For the text-containing cell, return its midpoint in (X, Y) coordinate format. 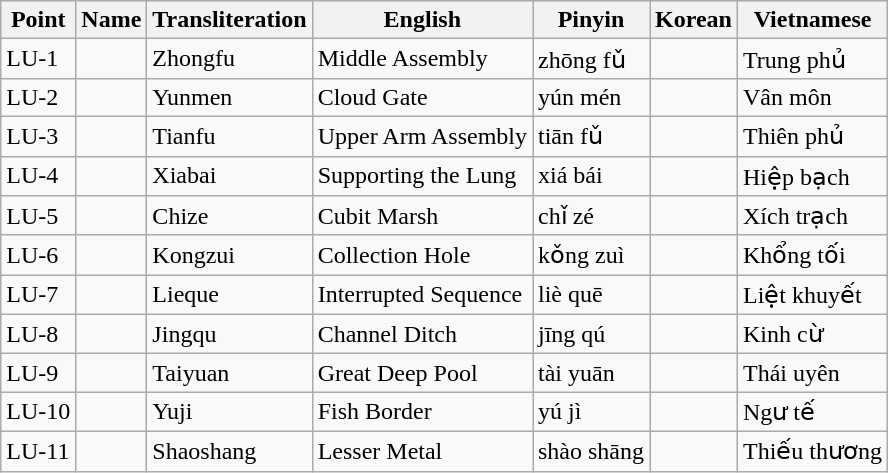
LU-4 (38, 176)
LU-6 (38, 255)
tiān fǔ (590, 136)
Middle Assembly (422, 59)
Tianfu (230, 136)
Collection Hole (422, 255)
Lieque (230, 295)
Cubit Marsh (422, 216)
LU-7 (38, 295)
Thiếu thương (813, 451)
Taiyuan (230, 373)
kǒng zuì (590, 255)
Zhongfu (230, 59)
Ngư tế (813, 412)
Xiabai (230, 176)
tài yuān (590, 373)
jīng qú (590, 334)
Channel Ditch (422, 334)
chǐ zé (590, 216)
liè quē (590, 295)
Great Deep Pool (422, 373)
yú jì (590, 412)
LU-2 (38, 97)
LU-1 (38, 59)
English (422, 20)
LU-3 (38, 136)
Vân môn (813, 97)
xiá bái (590, 176)
Fish Border (422, 412)
Interrupted Sequence (422, 295)
Transliteration (230, 20)
yún mén (590, 97)
Pinyin (590, 20)
Upper Arm Assembly (422, 136)
Jingqu (230, 334)
LU-10 (38, 412)
Hiệp bạch (813, 176)
Yuji (230, 412)
Kongzui (230, 255)
Thái uyên (813, 373)
Yunmen (230, 97)
LU-9 (38, 373)
zhōng fǔ (590, 59)
Supporting the Lung (422, 176)
Thiên phủ (813, 136)
Chize (230, 216)
LU-5 (38, 216)
LU-11 (38, 451)
Lesser Metal (422, 451)
Name (112, 20)
Point (38, 20)
Shaoshang (230, 451)
Korean (694, 20)
shào shāng (590, 451)
Liệt khuyết (813, 295)
LU-8 (38, 334)
Trung phủ (813, 59)
Kinh cừ (813, 334)
Xích trạch (813, 216)
Cloud Gate (422, 97)
Khổng tối (813, 255)
Vietnamese (813, 20)
